Search for the cell housing the specified text and yield its (X, Y) center coordinate. 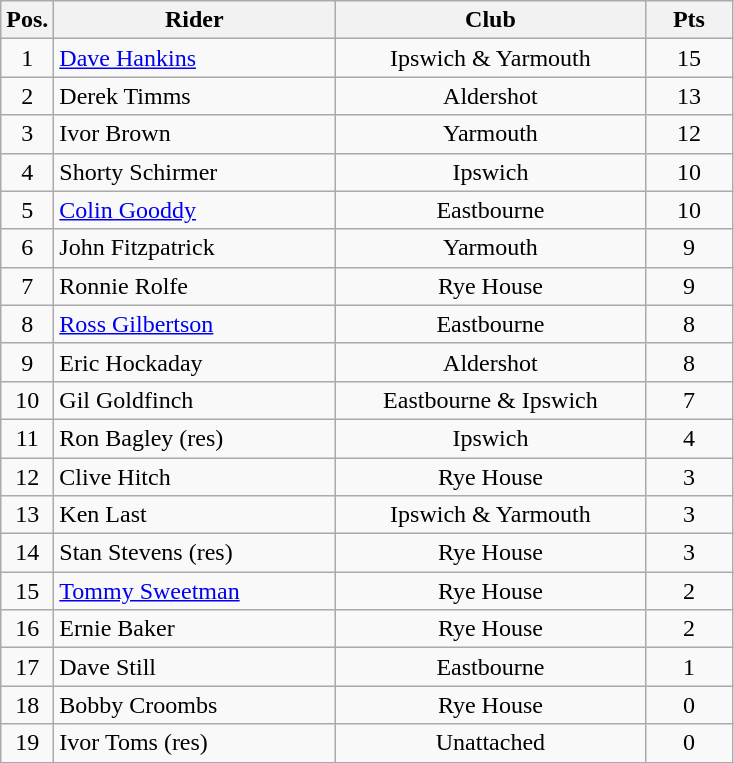
14 (28, 553)
Ivor Toms (res) (194, 743)
Colin Gooddy (194, 210)
Ron Bagley (res) (194, 438)
18 (28, 705)
5 (28, 210)
Shorty Schirmer (194, 172)
Dave Still (194, 667)
6 (28, 248)
Eastbourne & Ipswich (490, 400)
Club (490, 20)
Pos. (28, 20)
17 (28, 667)
Ivor Brown (194, 134)
Rider (194, 20)
11 (28, 438)
Pts (689, 20)
19 (28, 743)
Ernie Baker (194, 629)
Ronnie Rolfe (194, 286)
Eric Hockaday (194, 362)
Tommy Sweetman (194, 591)
Unattached (490, 743)
16 (28, 629)
Dave Hankins (194, 58)
Derek Timms (194, 96)
Ken Last (194, 515)
Clive Hitch (194, 477)
John Fitzpatrick (194, 248)
Ross Gilbertson (194, 324)
Bobby Croombs (194, 705)
Gil Goldfinch (194, 400)
Stan Stevens (res) (194, 553)
